Scan for the cell matching the given text and deliver its (X, Y) coordinate at center. 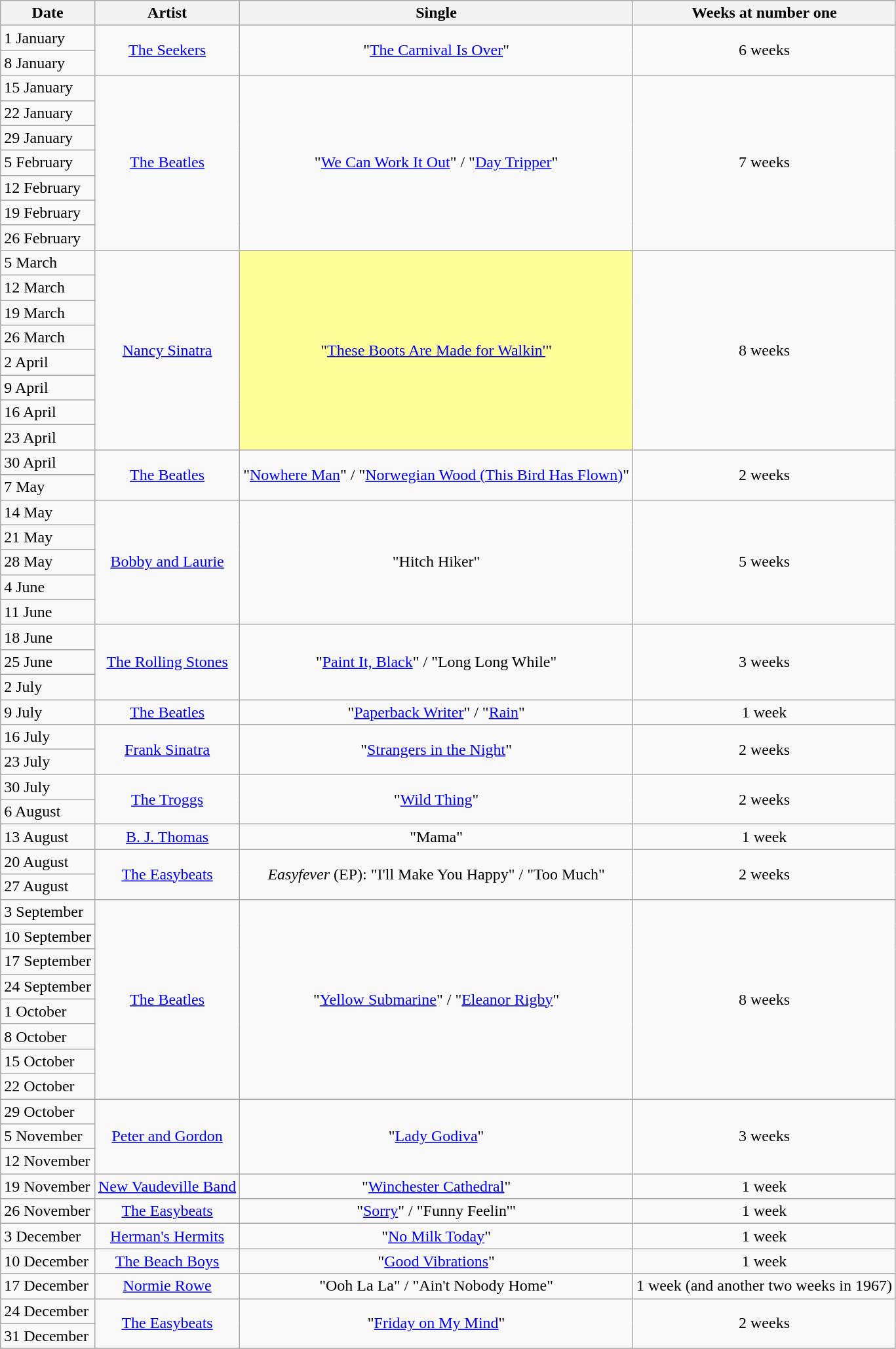
The Troggs (166, 799)
7 May (48, 487)
25 June (48, 662)
15 October (48, 1061)
"These Boots Are Made for Walkin'" (437, 350)
9 April (48, 388)
10 September (48, 936)
21 May (48, 537)
"Winchester Cathedral" (437, 1186)
5 February (48, 163)
10 December (48, 1261)
22 October (48, 1086)
30 July (48, 787)
B. J. Thomas (166, 837)
15 January (48, 88)
23 July (48, 762)
"Lady Godiva" (437, 1137)
"We Can Work It Out" / "Day Tripper" (437, 163)
31 December (48, 1336)
"Strangers in the Night" (437, 750)
11 June (48, 612)
6 August (48, 812)
Weeks at number one (764, 13)
"Friday on My Mind" (437, 1323)
"Hitch Hiker" (437, 562)
18 June (48, 637)
"Paperback Writer" / "Rain" (437, 712)
19 March (48, 313)
5 March (48, 262)
Nancy Sinatra (166, 350)
13 August (48, 837)
The Beach Boys (166, 1261)
28 May (48, 562)
New Vaudeville Band (166, 1186)
1 October (48, 1011)
Bobby and Laurie (166, 562)
14 May (48, 512)
5 weeks (764, 562)
12 February (48, 188)
3 December (48, 1236)
24 December (48, 1311)
Easyfever (EP): "I'll Make You Happy" / "Too Much" (437, 874)
"Wild Thing" (437, 799)
6 weeks (764, 50)
"Sorry" / "Funny Feelin'" (437, 1211)
"Ooh La La" / "Ain't Nobody Home" (437, 1286)
4 June (48, 587)
Artist (166, 13)
8 January (48, 63)
29 January (48, 138)
2 July (48, 687)
Frank Sinatra (166, 750)
Peter and Gordon (166, 1137)
30 April (48, 462)
7 weeks (764, 163)
9 July (48, 712)
16 April (48, 413)
29 October (48, 1112)
26 February (48, 237)
8 October (48, 1036)
24 September (48, 986)
17 December (48, 1286)
"Yellow Submarine" / "Eleanor Rigby" (437, 999)
23 April (48, 437)
Herman's Hermits (166, 1236)
1 week (and another two weeks in 1967) (764, 1286)
12 March (48, 287)
19 November (48, 1186)
26 March (48, 338)
26 November (48, 1211)
19 February (48, 212)
12 November (48, 1161)
1 January (48, 38)
"No Milk Today" (437, 1236)
17 September (48, 961)
3 September (48, 912)
16 July (48, 737)
Single (437, 13)
"Paint It, Black" / "Long Long While" (437, 662)
Date (48, 13)
The Seekers (166, 50)
5 November (48, 1137)
"Nowhere Man" / "Norwegian Wood (This Bird Has Flown)" (437, 475)
"Mama" (437, 837)
20 August (48, 862)
22 January (48, 113)
The Rolling Stones (166, 662)
"The Carnival Is Over" (437, 50)
"Good Vibrations" (437, 1261)
2 April (48, 363)
Normie Rowe (166, 1286)
27 August (48, 887)
